Detect which cell encompasses the target text, then output its (X, Y) center coordinate. 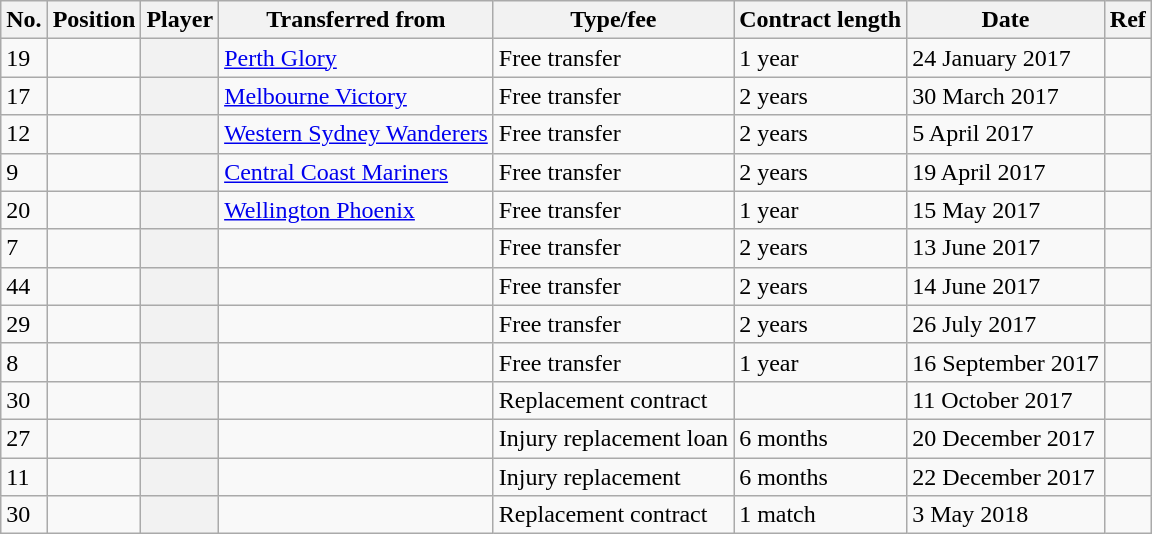
11 October 2017 (1006, 400)
Central Coast Mariners (356, 172)
16 September 2017 (1006, 362)
Ref (1128, 20)
9 (24, 172)
19 April 2017 (1006, 172)
Injury replacement loan (613, 438)
13 June 2017 (1006, 248)
Type/fee (613, 20)
17 (24, 96)
44 (24, 286)
7 (24, 248)
Transferred from (356, 20)
Position (94, 20)
26 July 2017 (1006, 324)
22 December 2017 (1006, 477)
1 match (820, 515)
Wellington Phoenix (356, 210)
27 (24, 438)
No. (24, 20)
20 (24, 210)
14 June 2017 (1006, 286)
5 April 2017 (1006, 134)
Perth Glory (356, 58)
3 May 2018 (1006, 515)
15 May 2017 (1006, 210)
Contract length (820, 20)
19 (24, 58)
Player (180, 20)
Date (1006, 20)
11 (24, 477)
29 (24, 324)
Melbourne Victory (356, 96)
8 (24, 362)
30 March 2017 (1006, 96)
12 (24, 134)
Western Sydney Wanderers (356, 134)
24 January 2017 (1006, 58)
20 December 2017 (1006, 438)
Injury replacement (613, 477)
